Detect which cell encompasses the target text, then output its (X, Y) center coordinate. 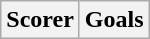
Goals (114, 20)
Scorer (40, 20)
